Scan for the cell matching the given text and deliver its [X, Y] coordinate at center. 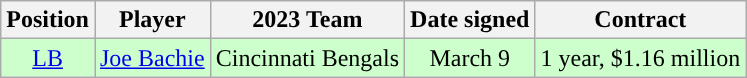
Contract [640, 20]
March 9 [470, 58]
LB [48, 58]
2023 Team [307, 20]
Position [48, 20]
Player [152, 20]
Cincinnati Bengals [307, 58]
Date signed [470, 20]
Joe Bachie [152, 58]
1 year, $1.16 million [640, 58]
